Locate the cell with the specified text and output its (X, Y) center coordinate. 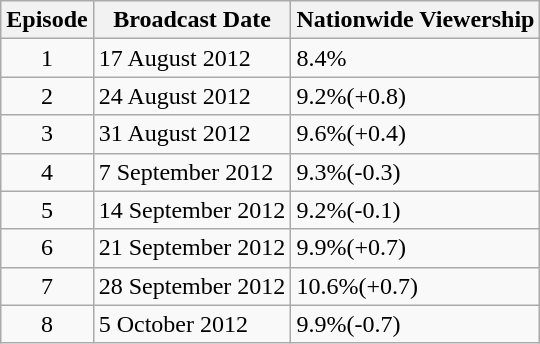
8 (47, 324)
2 (47, 96)
28 September 2012 (192, 286)
24 August 2012 (192, 96)
9.3%(-0.3) (416, 172)
10.6%(+0.7) (416, 286)
5 October 2012 (192, 324)
9.2%(+0.8) (416, 96)
9.2%(-0.1) (416, 210)
4 (47, 172)
21 September 2012 (192, 248)
Nationwide Viewership (416, 20)
8.4% (416, 58)
Episode (47, 20)
9.9%(-0.7) (416, 324)
7 (47, 286)
6 (47, 248)
Broadcast Date (192, 20)
9.9%(+0.7) (416, 248)
31 August 2012 (192, 134)
5 (47, 210)
1 (47, 58)
7 September 2012 (192, 172)
17 August 2012 (192, 58)
14 September 2012 (192, 210)
9.6%(+0.4) (416, 134)
3 (47, 134)
